Return the [X, Y] coordinate for the center point of the cell that contains the specified text.  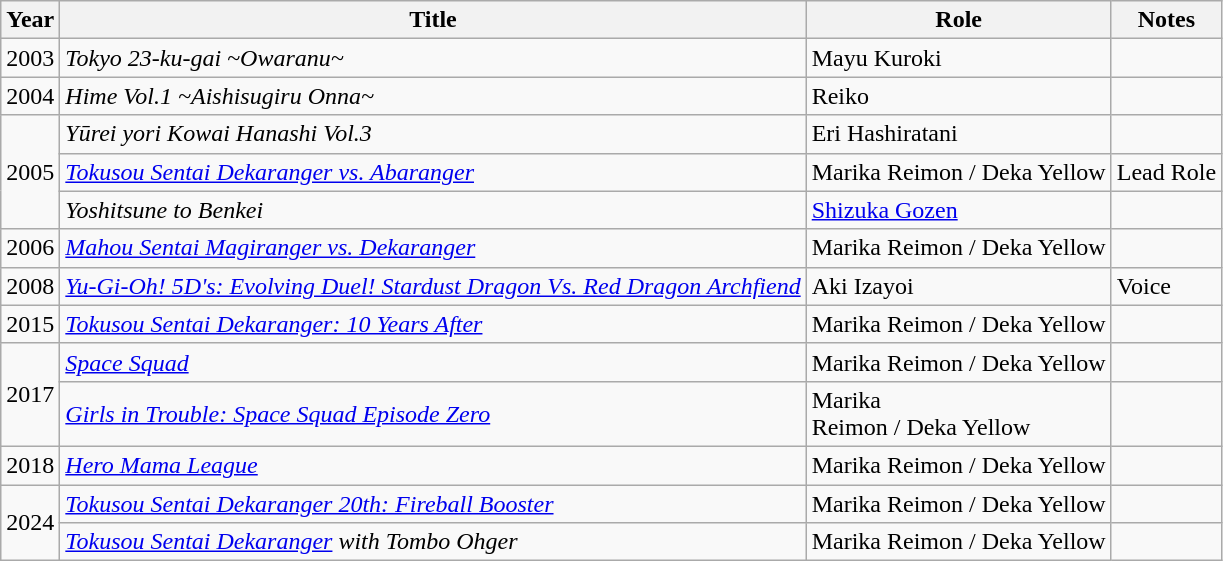
Tokusou Sentai Dekaranger vs. Abaranger [433, 172]
Tokusou Sentai Dekaranger 20th: Fireball Booster [433, 503]
Role [958, 20]
2006 [30, 248]
2008 [30, 286]
Reiko [958, 96]
2005 [30, 172]
Yūrei yori Kowai Hanashi Vol.3 [433, 134]
Girls in Trouble: Space Squad Episode Zero [433, 414]
Tokyo 23-ku-gai ~Owaranu~ [433, 58]
Lead Role [1166, 172]
Year [30, 20]
Hime Vol.1 ~Aishisugiru Onna~ [433, 96]
MarikaReimon / Deka Yellow [958, 414]
Voice [1166, 286]
Shizuka Gozen [958, 210]
Eri Hashiratani [958, 134]
Mayu Kuroki [958, 58]
Tokusou Sentai Dekaranger with Tombo Ohger [433, 542]
Tokusou Sentai Dekaranger: 10 Years After [433, 324]
Yu-Gi-Oh! 5D's: Evolving Duel! Stardust Dragon Vs. Red Dragon Archfiend [433, 286]
2003 [30, 58]
2018 [30, 465]
2017 [30, 394]
Space Squad [433, 362]
Notes [1166, 20]
2004 [30, 96]
Mahou Sentai Magiranger vs. Dekaranger [433, 248]
Title [433, 20]
2015 [30, 324]
2024 [30, 522]
Yoshitsune to Benkei [433, 210]
Aki Izayoi [958, 286]
Hero Mama League [433, 465]
